Determine the [x, y] coordinate at the center of the cell enclosing the given text.  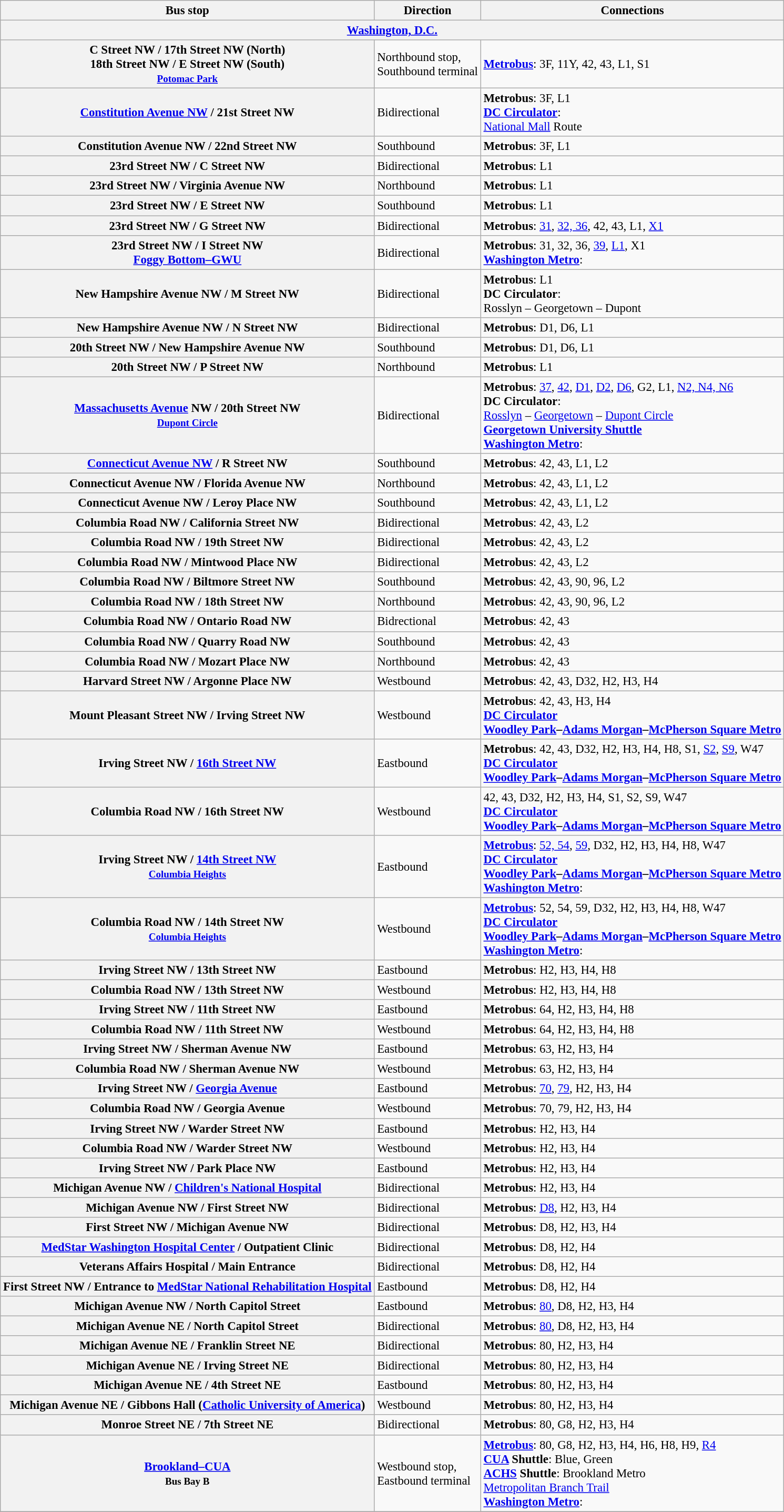
Columbia Road NW / Warder Street NW [187, 1148]
Metrobus: L1 DC Circulator: Rosslyn – Georgetown – Dupont [632, 294]
Columbia Road NW / 13th Street NW [187, 990]
Bus stop [187, 11]
Direction [427, 11]
20th Street NW / New Hampshire Avenue NW [187, 347]
Columbia Road NW / California Street NW [187, 523]
Irving Street NW / 11th Street NW [187, 1010]
Columbia Road NW / 11th Street NW [187, 1030]
Michigan Avenue NW / North Capitol Street [187, 1306]
23rd Street NW / Virginia Avenue NW [187, 186]
Connections [632, 11]
Metrobus: 3F, L1 DC Circulator: National Mall Route [632, 113]
Metrobus: 31, 32, 36, 42, 43, L1, X1 [632, 226]
Irving Street NW / 13th Street NW [187, 970]
MedStar Washington Hospital Center / Outpatient Clinic [187, 1247]
23rd Street NW / C Street NW [187, 166]
Connecticut Avenue NW / Leroy Place NW [187, 503]
Columbia Road NW / Ontario Road NW [187, 622]
Metrobus: 31, 32, 36, 39, L1, X1 Washington Metro: [632, 253]
Metrobus: 42, 43, H3, H4 DC Circulator Woodley Park–Adams Morgan–McPherson Square Metro [632, 715]
Metrobus: 80, G8, H2, H3, H4, H6, H8, H9, R4 CUA Shuttle: Blue, Green ACHS Shuttle: Brookland Metro Metropolitan Branch Trail Washington Metro: [632, 1473]
Columbia Road NW / Georgia Avenue [187, 1108]
Constitution Avenue NW / 21st Street NW [187, 113]
Irving Street NW / 16th Street NW [187, 763]
Michigan Avenue NE / 4th Street NE [187, 1385]
Irving Street NW / Georgia Avenue [187, 1088]
First Street NW / Entrance to MedStar National Rehabilitation Hospital [187, 1286]
Mount Pleasant Street NW / Irving Street NW [187, 715]
Columbia Road NW / 18th Street NW [187, 602]
Westbound stop,Eastbound terminal [427, 1473]
Constitution Avenue NW / 22nd Street NW [187, 146]
Metrobus: 37, 42, D1, D2, D6, G2, L1, N2, N4, N6 DC Circulator: Rosslyn – Georgetown – Dupont Circle Georgetown University Shuttle Washington Metro: [632, 415]
Veterans Affairs Hospital / Main Entrance [187, 1267]
Bidrectional [427, 622]
Michigan Avenue NW / First Street NW [187, 1207]
Connecticut Avenue NW / Florida Avenue NW [187, 483]
42, 43, D32, H2, H3, H4, S1, S2, S9, W47 DC Circulator Woodley Park–Adams Morgan–McPherson Square Metro [632, 811]
23rd Street NW / E Street NW [187, 206]
Columbia Road NW / Sherman Avenue NW [187, 1069]
Metrobus: 3F, 11Y, 42, 43, L1, S1 [632, 64]
Metrobus: 42, 43, D32, H2, H3, H4, H8, S1, S2, S9, W47 DC Circulator Woodley Park–Adams Morgan–McPherson Square Metro [632, 763]
Metrobus: 80, G8, H2, H3, H4 [632, 1425]
Irving Street NW / Park Place NW [187, 1168]
Michigan Avenue NE / North Capitol Street [187, 1326]
Irving Street NW / 14th Street NWColumbia Heights [187, 867]
Columbia Road NW / 19th Street NW [187, 542]
First Street NW / Michigan Avenue NW [187, 1227]
Columbia Road NW / Biltmore Street NW [187, 582]
New Hampshire Avenue NW / N Street NW [187, 327]
Harvard Street NW / Argonne Place NW [187, 681]
23rd Street NW / I Street NWFoggy Bottom–GWU [187, 253]
Irving Street NW / Sherman Avenue NW [187, 1049]
Columbia Road NW / Mozart Place NW [187, 661]
Columbia Road NW / 16th Street NW [187, 811]
Irving Street NW / Warder Street NW [187, 1128]
Michigan Avenue NE / Gibbons Hall (Catholic University of America) [187, 1405]
C Street NW / 17th Street NW (North)18th Street NW / E Street NW (South)Potomac Park [187, 64]
Columbia Road NW / Mintwood Place NW [187, 562]
Northbound stop,Southbound terminal [427, 64]
Metrobus: 3F, L1 [632, 146]
Monroe Street NE / 7th Street NE [187, 1425]
Brookland–CUABus Bay B [187, 1473]
Michigan Avenue NE / Irving Street NE [187, 1366]
23rd Street NW / G Street NW [187, 226]
Massachusetts Avenue NW / 20th Street NWDupont Circle [187, 415]
Michigan Avenue NE / Franklin Street NE [187, 1346]
Connecticut Avenue NW / R Street NW [187, 463]
Columbia Road NW / Quarry Road NW [187, 641]
20th Street NW / P Street NW [187, 367]
Michigan Avenue NW / Children's National Hospital [187, 1187]
Washington, D.C. [392, 31]
New Hampshire Avenue NW / M Street NW [187, 294]
Metrobus: 42, 43, D32, H2, H3, H4 [632, 681]
Columbia Road NW / 14th Street NWColumbia Heights [187, 929]
